Provide the (X, Y) coordinate of the cell's center where the given text is located.  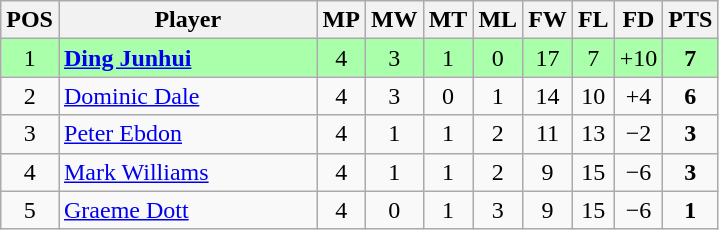
FD (638, 20)
POS (30, 20)
+4 (638, 96)
14 (548, 96)
Ding Junhui (188, 58)
+10 (638, 58)
FW (548, 20)
10 (593, 96)
5 (30, 210)
Peter Ebdon (188, 134)
Mark Williams (188, 172)
13 (593, 134)
−2 (638, 134)
PTS (690, 20)
FL (593, 20)
11 (548, 134)
6 (690, 96)
17 (548, 58)
ML (498, 20)
Graeme Dott (188, 210)
Player (188, 20)
MP (341, 20)
MT (448, 20)
MW (394, 20)
Dominic Dale (188, 96)
